Locate the cell with the specified text and output its [x, y] center coordinate. 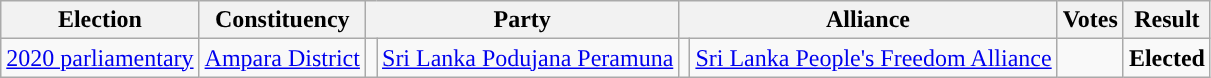
Result [1166, 20]
Votes [1090, 20]
Constituency [282, 20]
Sri Lanka People's Freedom Alliance [874, 58]
Elected [1166, 58]
2020 parliamentary [100, 58]
Alliance [868, 20]
Ampara District [282, 58]
Election [100, 20]
Sri Lanka Podujana Peramuna [527, 58]
Party [522, 20]
